Return the (X, Y) coordinate for the center point of the cell that contains the specified text.  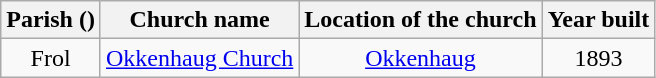
Location of the church (420, 20)
Year built (598, 20)
Okkenhaug (420, 58)
Parish () (51, 20)
1893 (598, 58)
Okkenhaug Church (199, 58)
Frol (51, 58)
Church name (199, 20)
